Pinpoint the cell where the given text exists, returning its [X, Y] midpoint coordinate. 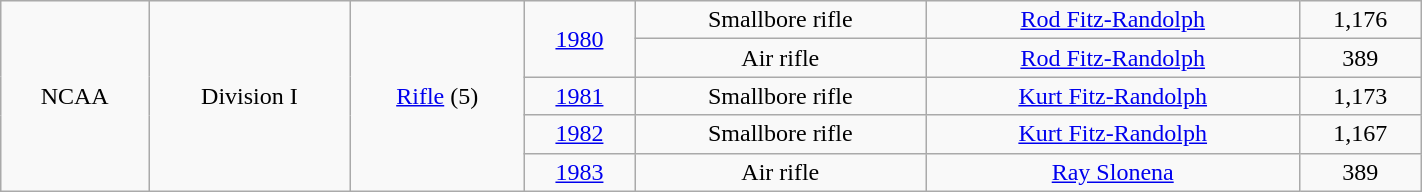
1983 [579, 172]
1981 [579, 96]
Ray Slonena [1113, 172]
1,176 [1360, 20]
1980 [579, 39]
Division I [250, 96]
NCAA [75, 96]
1,167 [1360, 134]
1982 [579, 134]
1,173 [1360, 96]
Rifle (5) [437, 96]
